Capture the cell that displays the provided text and extract its [X, Y] central coordinate. 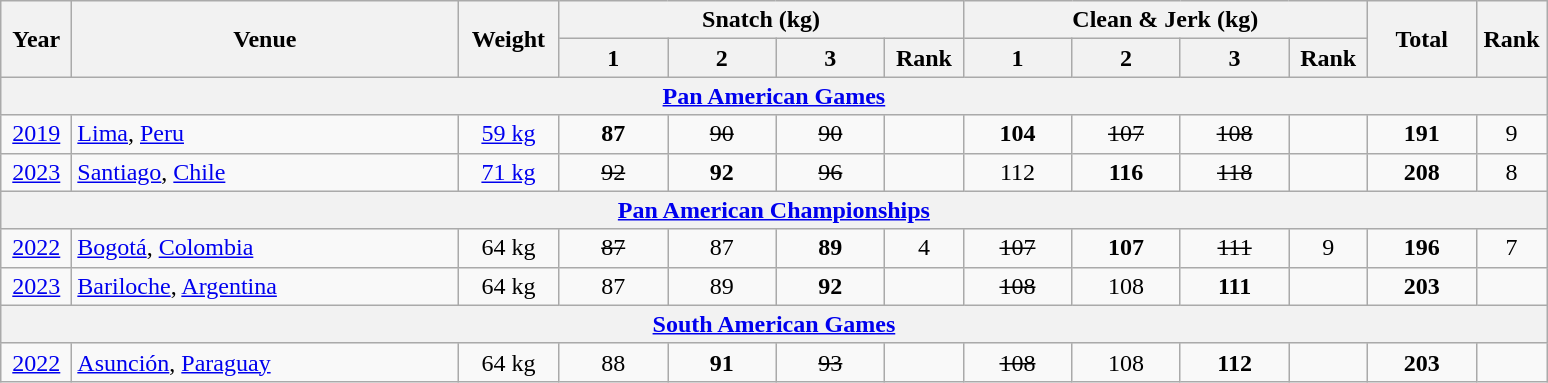
2019 [36, 134]
Bariloche, Argentina [265, 286]
191 [1422, 134]
Year [36, 39]
208 [1422, 172]
Lima, Peru [265, 134]
Snatch (kg) [761, 20]
4 [924, 248]
South American Games [774, 324]
8 [1512, 172]
Asunción, Paraguay [265, 362]
Santiago, Chile [265, 172]
Total [1422, 39]
96 [830, 172]
Weight [508, 39]
Pan American Championships [774, 210]
196 [1422, 248]
88 [614, 362]
Clean & Jerk (kg) [1165, 20]
116 [1126, 172]
91 [722, 362]
Pan American Games [774, 96]
59 kg [508, 134]
118 [1234, 172]
93 [830, 362]
Bogotá, Colombia [265, 248]
104 [1018, 134]
Venue [265, 39]
71 kg [508, 172]
7 [1512, 248]
